Search for the cell housing the specified text and yield its (X, Y) center coordinate. 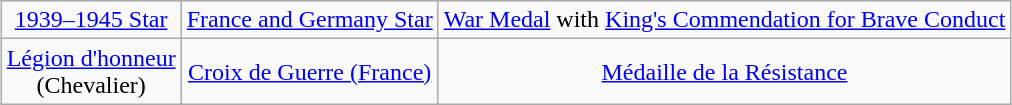
Médaille de la Résistance (724, 72)
War Medal with King's Commendation for Brave Conduct (724, 20)
France and Germany Star (310, 20)
Croix de Guerre (France) (310, 72)
Légion d'honneur(Chevalier) (91, 72)
1939–1945 Star (91, 20)
